For the text-containing cell, return its midpoint in [X, Y] coordinate format. 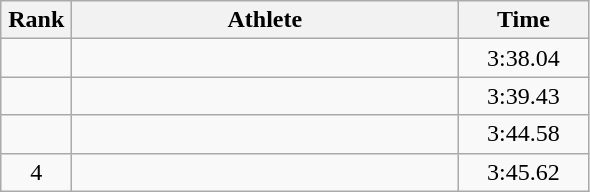
4 [36, 172]
3:44.58 [524, 134]
Time [524, 20]
3:45.62 [524, 172]
Rank [36, 20]
3:39.43 [524, 96]
Athlete [265, 20]
3:38.04 [524, 58]
